Detect which cell encompasses the target text, then output its [x, y] center coordinate. 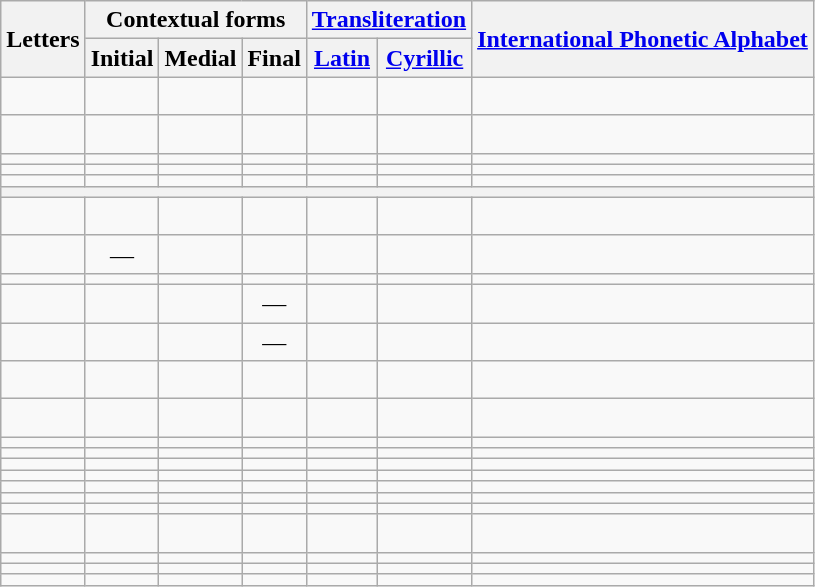
Initial [122, 58]
Transliteration [388, 20]
Cyrillic [425, 58]
Medial [200, 58]
‍ [274, 533]
Letters [43, 39]
Latin [342, 58]
Contextual forms [196, 20]
Final [274, 58]
International Phonetic Alphabet [643, 39]
